From the cell containing the given text, extract its center point as [x, y] coordinate. 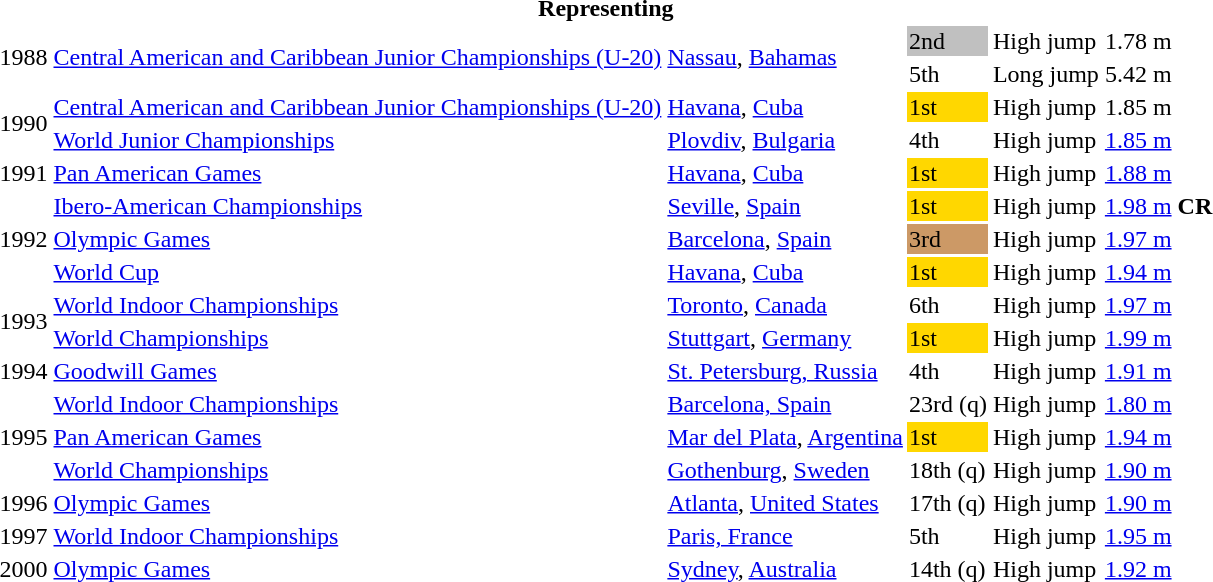
1.99 m [1158, 338]
Ibero-American Championships [358, 206]
1.88 m [1158, 173]
6th [948, 305]
Plovdiv, Bulgaria [786, 140]
1.98 m CR [1158, 206]
Mar del Plata, Argentina [786, 437]
18th (q) [948, 470]
Gothenburg, Sweden [786, 470]
Nassau, Bahamas [786, 58]
Paris, France [786, 536]
St. Petersburg, Russia [786, 371]
World Cup [358, 272]
5.42 m [1158, 74]
Seville, Spain [786, 206]
3rd [948, 239]
23rd (q) [948, 404]
1.78 m [1158, 41]
1.80 m [1158, 404]
Atlanta, United States [786, 503]
17th (q) [948, 503]
1.91 m [1158, 371]
1.95 m [1158, 536]
Long jump [1046, 74]
World Junior Championships [358, 140]
Stuttgart, Germany [786, 338]
2nd [948, 41]
Goodwill Games [358, 371]
Toronto, Canada [786, 305]
